For the text-containing cell, return its midpoint in (x, y) coordinate format. 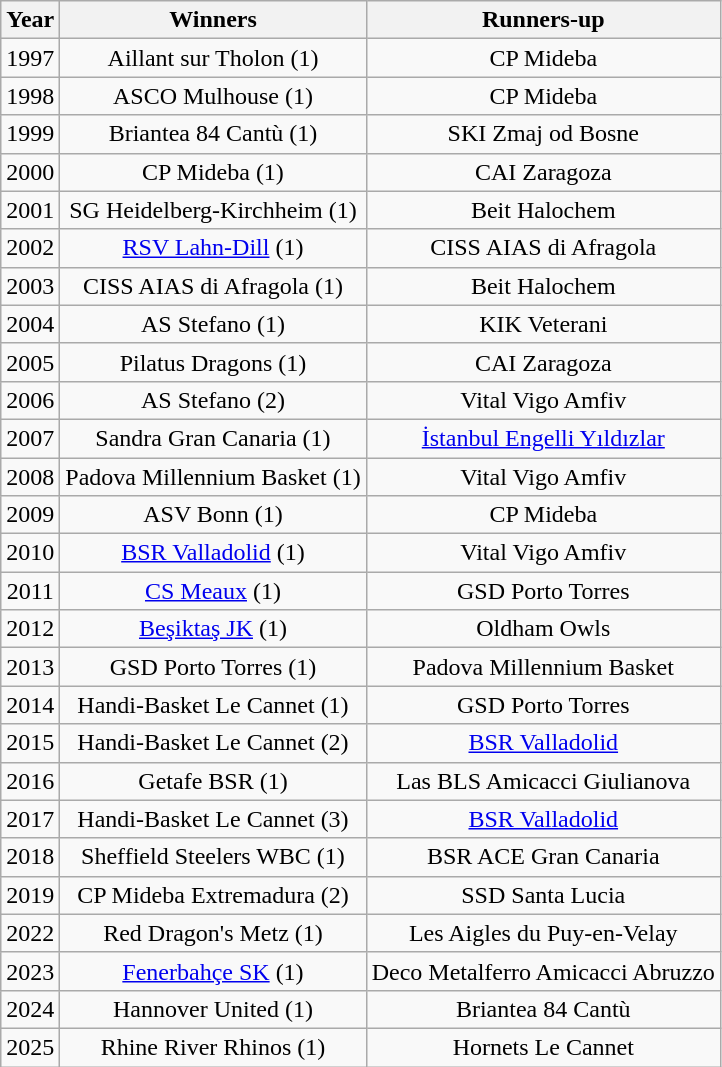
Pilatus Dragons (1) (213, 362)
2000 (30, 172)
Year (30, 20)
1997 (30, 58)
2002 (30, 248)
Handi-Basket Le Cannet (2) (213, 743)
2009 (30, 515)
İstanbul Engelli Yıldızlar (543, 438)
SG Heidelberg-Kirchheim (1) (213, 210)
BSR ACE Gran Canaria (543, 857)
BSR Valladolid (1) (213, 553)
2019 (30, 895)
2025 (30, 1047)
GSD Porto Torres (1) (213, 667)
CP Mideba (1) (213, 172)
RSV Lahn-Dill (1) (213, 248)
AS Stefano (2) (213, 400)
Getafe BSR (1) (213, 781)
2003 (30, 286)
2014 (30, 705)
SSD Santa Lucia (543, 895)
2022 (30, 933)
2012 (30, 629)
Deco Metalferro Amicacci Abruzzo (543, 971)
2023 (30, 971)
2007 (30, 438)
Handi-Basket Le Cannet (3) (213, 819)
2005 (30, 362)
Padova Millennium Basket (1) (213, 477)
ASV Bonn (1) (213, 515)
Red Dragon's Metz (1) (213, 933)
Padova Millennium Basket (543, 667)
Las BLS Amicacci Giulianova (543, 781)
2010 (30, 553)
ASCO Mulhouse (1) (213, 96)
CISS AIAS di Afragola (1) (213, 286)
Hornets Le Cannet (543, 1047)
2008 (30, 477)
Handi-Basket Le Cannet (1) (213, 705)
2017 (30, 819)
SKI Zmaj od Bosne (543, 134)
1999 (30, 134)
Runners-up (543, 20)
2006 (30, 400)
Aillant sur Tholon (1) (213, 58)
2016 (30, 781)
Sandra Gran Canaria (1) (213, 438)
Oldham Owls (543, 629)
Beşiktaş JK (1) (213, 629)
Fenerbahçe SK (1) (213, 971)
AS Stefano (1) (213, 324)
2001 (30, 210)
1998 (30, 96)
KIK Veterani (543, 324)
CP Mideba Extremadura (2) (213, 895)
2018 (30, 857)
Hannover United (1) (213, 1009)
2004 (30, 324)
Sheffield Steelers WBC (1) (213, 857)
Briantea 84 Cantù (543, 1009)
CISS AIAS di Afragola (543, 248)
2013 (30, 667)
Winners (213, 20)
2024 (30, 1009)
CS Meaux (1) (213, 591)
Briantea 84 Cantù (1) (213, 134)
2011 (30, 591)
Les Aigles du Puy-en-Velay (543, 933)
Rhine River Rhinos (1) (213, 1047)
2015 (30, 743)
